Provide the (X, Y) coordinate of the cell's center where the given text is located.  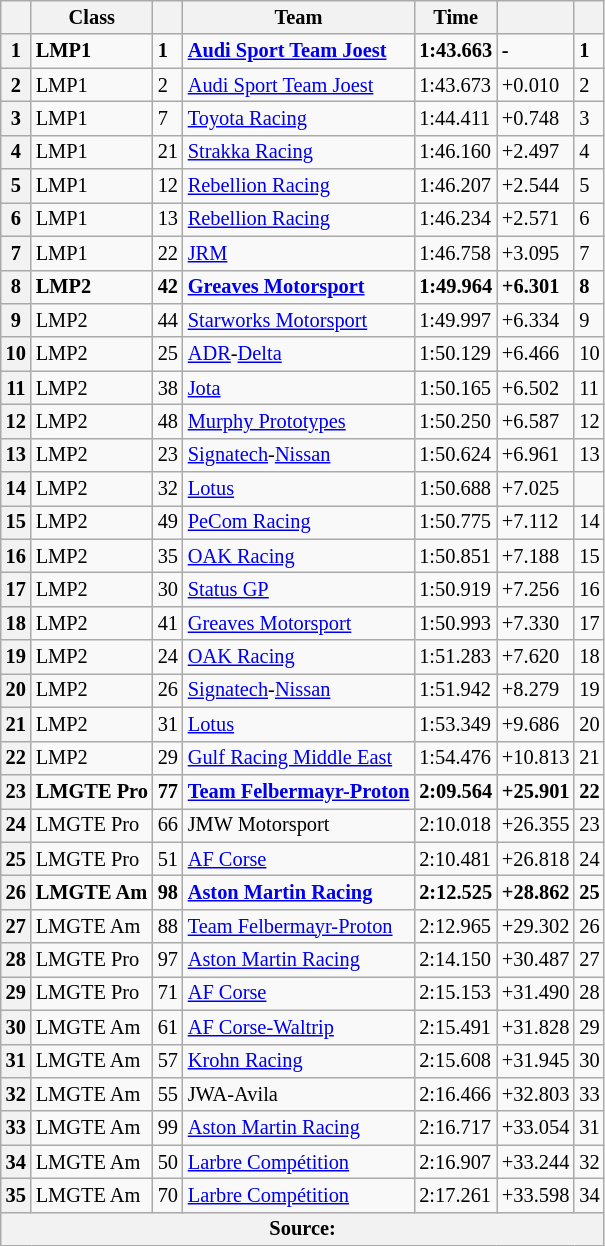
1:50.688 (456, 489)
+26.355 (536, 825)
1:46.160 (456, 152)
PeCom Racing (298, 522)
+0.748 (536, 118)
+31.945 (536, 1061)
Source: (303, 1229)
JWA-Avila (298, 1094)
66 (168, 825)
1:43.673 (456, 85)
50 (168, 1162)
+7.620 (536, 657)
70 (168, 1195)
+29.302 (536, 926)
+32.803 (536, 1094)
Jota (298, 388)
+31.490 (536, 993)
2:12.965 (456, 926)
+31.828 (536, 1027)
Murphy Prototypes (298, 421)
99 (168, 1128)
+6.502 (536, 388)
Status GP (298, 589)
+26.818 (536, 859)
Krohn Racing (298, 1061)
Strakka Racing (298, 152)
1:43.663 (456, 51)
Class (92, 17)
+7.330 (536, 623)
Time (456, 17)
1:53.349 (456, 724)
2:16.466 (456, 1094)
57 (168, 1061)
2:10.481 (456, 859)
+33.244 (536, 1162)
1:50.250 (456, 421)
55 (168, 1094)
1:50.851 (456, 556)
2:16.907 (456, 1162)
+7.256 (536, 589)
1:46.207 (456, 186)
48 (168, 421)
2:09.564 (456, 791)
1:46.234 (456, 219)
Gulf Racing Middle East (298, 758)
2:17.261 (456, 1195)
1:50.129 (456, 354)
Team (298, 17)
1:51.942 (456, 690)
+25.901 (536, 791)
38 (168, 388)
51 (168, 859)
2:12.525 (456, 892)
44 (168, 320)
71 (168, 993)
+7.112 (536, 522)
+2.497 (536, 152)
1:50.624 (456, 455)
- (536, 51)
77 (168, 791)
1:44.411 (456, 118)
Toyota Racing (298, 118)
+9.686 (536, 724)
+30.487 (536, 960)
98 (168, 892)
+6.466 (536, 354)
1:46.758 (456, 253)
1:49.964 (456, 287)
+6.587 (536, 421)
2:10.018 (456, 825)
+7.188 (536, 556)
97 (168, 960)
+6.334 (536, 320)
AF Corse-Waltrip (298, 1027)
41 (168, 623)
+6.301 (536, 287)
1:50.775 (456, 522)
+28.862 (536, 892)
49 (168, 522)
1:51.283 (456, 657)
Starworks Motorsport (298, 320)
2:15.608 (456, 1061)
2:15.153 (456, 993)
JMW Motorsport (298, 825)
1:54.476 (456, 758)
+10.813 (536, 758)
+2.544 (536, 186)
61 (168, 1027)
1:50.165 (456, 388)
ADR-Delta (298, 354)
1:50.919 (456, 589)
+8.279 (536, 690)
+3.095 (536, 253)
+7.025 (536, 489)
2:15.491 (456, 1027)
1:49.997 (456, 320)
2:14.150 (456, 960)
1:50.993 (456, 623)
+6.961 (536, 455)
JRM (298, 253)
+33.598 (536, 1195)
42 (168, 287)
+33.054 (536, 1128)
+0.010 (536, 85)
+2.571 (536, 219)
2:16.717 (456, 1128)
88 (168, 926)
